Find where the given text appears and provide that cell's center as [x, y] coordinate. 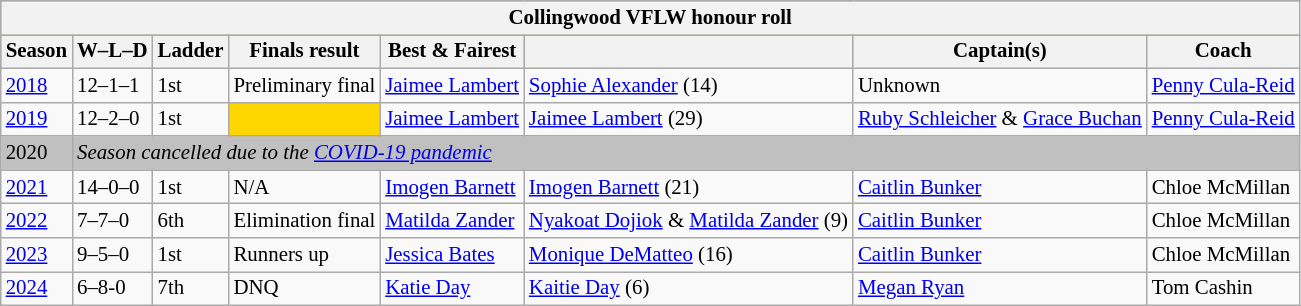
Season cancelled due to the COVID-19 pandemic [686, 153]
N/A [305, 187]
Tom Cashin [1224, 289]
Jessica Bates [452, 255]
Ruby Schleicher & Grace Buchan [1000, 119]
DNQ [305, 289]
6th [191, 221]
Monique DeMatteo (16) [688, 255]
Elimination final [305, 221]
2022 [36, 221]
2021 [36, 187]
6–8-0 [112, 289]
Jaimee Lambert (29) [688, 119]
Preliminary final [305, 85]
W–L–D [112, 52]
Best & Fairest [452, 52]
Imogen Barnett [452, 187]
2018 [36, 85]
Captain(s) [1000, 52]
Ladder [191, 52]
Sophie Alexander (14) [688, 85]
Collingwood VFLW honour roll [650, 18]
Coach [1224, 52]
2019 [36, 119]
12–1–1 [112, 85]
Unknown [1000, 85]
Season [36, 52]
Runners up [305, 255]
12–2–0 [112, 119]
Matilda Zander [452, 221]
Nyakoat Dojiok & Matilda Zander (9) [688, 221]
2020 [36, 153]
7–7–0 [112, 221]
2024 [36, 289]
Kaitie Day (6) [688, 289]
7th [191, 289]
Imogen Barnett (21) [688, 187]
14–0–0 [112, 187]
9–5–0 [112, 255]
Katie Day [452, 289]
2023 [36, 255]
Megan Ryan [1000, 289]
Finals result [305, 52]
